Identify which cell holds the provided text, then report its [x, y] central coordinate. 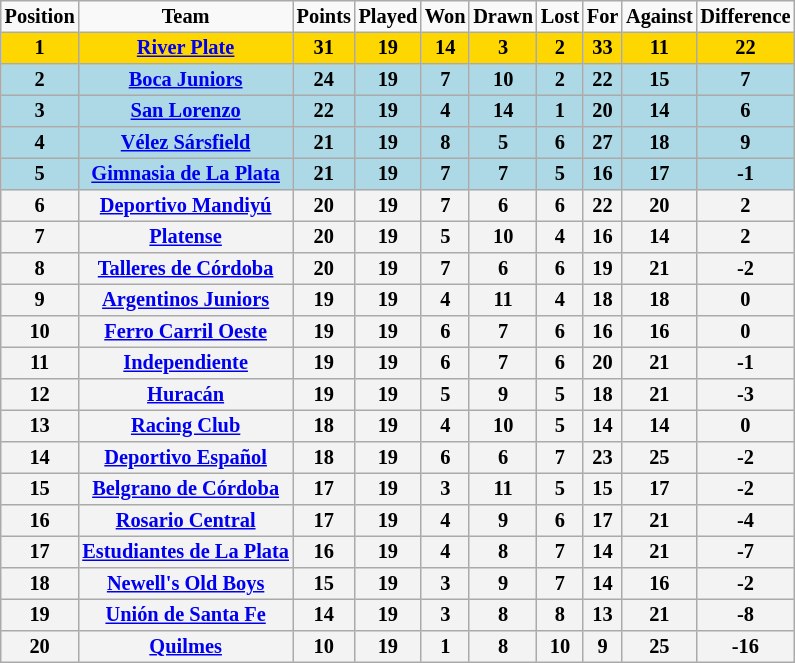
Team [185, 17]
Lost [560, 17]
San Lorenzo [185, 111]
River Plate [185, 48]
Talleres de Córdoba [185, 269]
Newell's Old Boys [185, 584]
Vélez Sársfield [185, 143]
For [602, 17]
Argentinos Juniors [185, 300]
Deportivo Mandiyú [185, 206]
Estudiantes de La Plata [185, 552]
Belgrano de Córdoba [185, 489]
-7 [746, 552]
Deportivo Español [185, 458]
Racing Club [185, 426]
Difference [746, 17]
Won [445, 17]
Independiente [185, 363]
Platense [185, 237]
Played [388, 17]
Quilmes [185, 647]
-3 [746, 395]
Boca Juniors [185, 80]
Drawn [503, 17]
12 [40, 395]
24 [324, 80]
Unión de Santa Fe [185, 615]
Gimnasia de La Plata [185, 174]
Ferro Carril Oeste [185, 332]
-16 [746, 647]
Rosario Central [185, 521]
31 [324, 48]
Huracán [185, 395]
27 [602, 143]
Points [324, 17]
-8 [746, 615]
33 [602, 48]
Against [659, 17]
Position [40, 17]
-4 [746, 521]
23 [602, 458]
